Extract the (x, y) coordinate from the center of the cell holding the provided text.  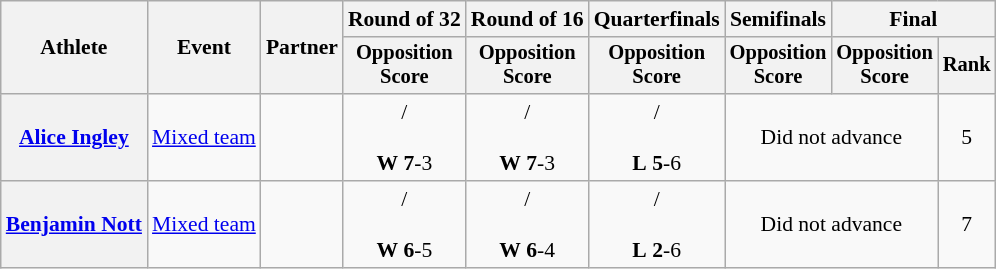
/ W 6-4 (528, 224)
Rank (967, 66)
5 (967, 138)
Alice Ingley (74, 138)
Benjamin Nott (74, 224)
Round of 16 (528, 19)
Semifinals (778, 19)
7 (967, 224)
/ L 2-6 (657, 224)
Round of 32 (404, 19)
Partner (302, 48)
Event (204, 48)
Quarterfinals (657, 19)
/ L 5-6 (657, 138)
Athlete (74, 48)
Final (913, 19)
/ W 6-5 (404, 224)
